Return (x, y) of the center of cell containing provided text 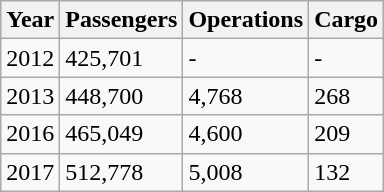
2012 (30, 58)
132 (346, 172)
268 (346, 96)
4,768 (246, 96)
Cargo (346, 20)
2013 (30, 96)
Operations (246, 20)
Passengers (122, 20)
512,778 (122, 172)
425,701 (122, 58)
448,700 (122, 96)
2017 (30, 172)
Year (30, 20)
209 (346, 134)
5,008 (246, 172)
4,600 (246, 134)
465,049 (122, 134)
2016 (30, 134)
